Capture the cell that displays the provided text and extract its [x, y] central coordinate. 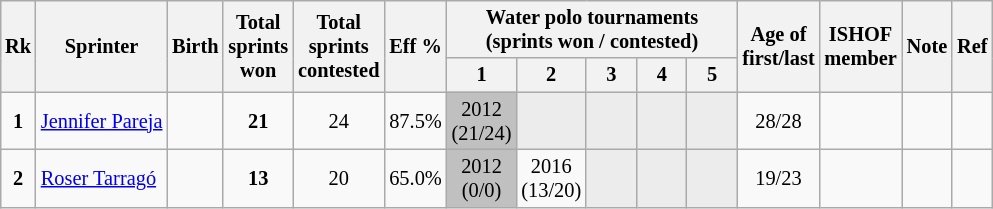
2012(0/0) [482, 178]
5 [712, 75]
19/23 [778, 178]
24 [338, 121]
Note [927, 46]
Eff % [415, 46]
Age offirst/last [778, 46]
Birth [195, 46]
4 [662, 75]
3 [611, 75]
28/28 [778, 121]
13 [258, 178]
Rk [18, 46]
2016(13/20) [551, 178]
Totalsprintscontested [338, 46]
20 [338, 178]
Roser Tarragó [102, 178]
Water polo tournaments(sprints won / contested) [592, 29]
65.0% [415, 178]
ISHOFmember [861, 46]
2012(21/24) [482, 121]
Totalsprintswon [258, 46]
21 [258, 121]
Ref [972, 46]
Sprinter [102, 46]
Jennifer Pareja [102, 121]
87.5% [415, 121]
